Return the [x, y] coordinate for the center point of the cell that contains the specified text.  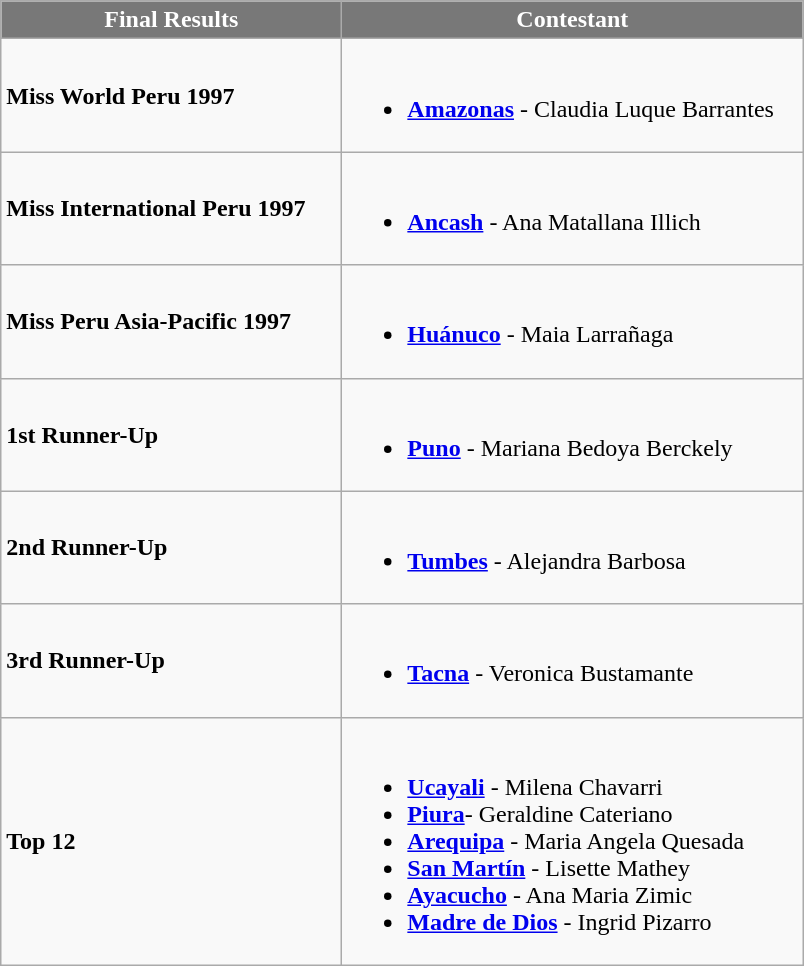
Top 12 [172, 841]
Miss World Peru 1997 [172, 96]
Contestant [572, 20]
Tacna - Veronica Bustamante [572, 660]
Miss Peru Asia-Pacific 1997 [172, 322]
Miss International Peru 1997 [172, 208]
3rd Runner-Up [172, 660]
Tumbes - Alejandra Barbosa [572, 548]
Huánuco - Maia Larrañaga [572, 322]
Puno - Mariana Bedoya Berckely [572, 434]
Ancash - Ana Matallana Illich [572, 208]
1st Runner-Up [172, 434]
Final Results [172, 20]
2nd Runner-Up [172, 548]
Amazonas - Claudia Luque Barrantes [572, 96]
